Locate the cell with the specified text and output its [x, y] center coordinate. 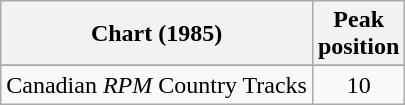
Chart (1985) [157, 34]
Peakposition [358, 34]
Canadian RPM Country Tracks [157, 85]
10 [358, 85]
